Identify which cell holds the provided text, then report its (X, Y) central coordinate. 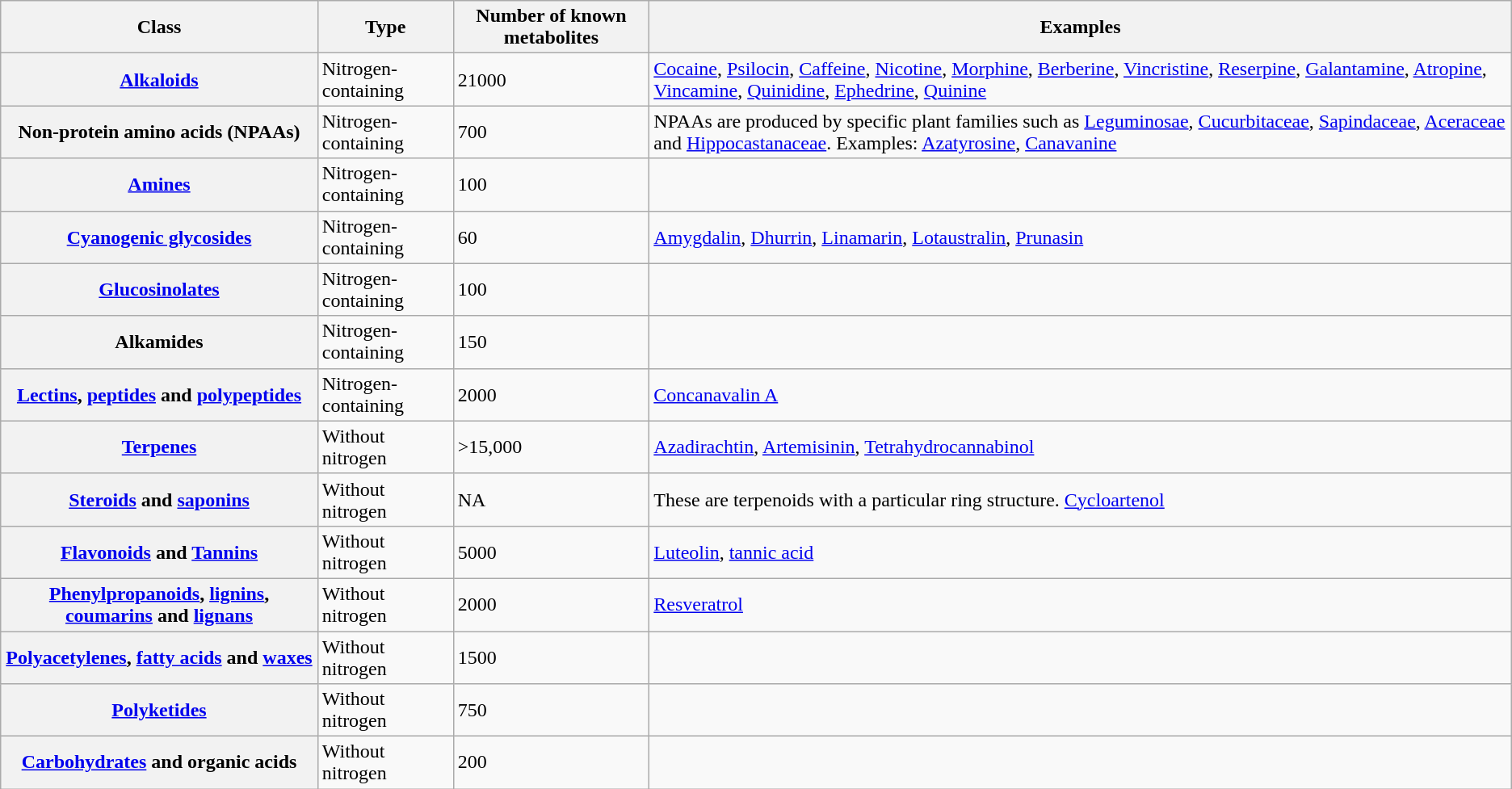
1500 (551, 657)
Lectins, peptides and polypeptides (160, 394)
Examples (1081, 27)
Cyanogenic glycosides (160, 237)
Phenylpropanoids, lignins, coumarins and lignans (160, 604)
Glucosinolates (160, 289)
Terpenes (160, 447)
>15,000 (551, 447)
Type (385, 27)
Polyketides (160, 711)
150 (551, 342)
Polyacetylenes, fatty acids and waxes (160, 657)
Number of known metabolites (551, 27)
21000 (551, 79)
Amygdalin, Dhurrin, Linamarin, Lotaustralin, Prunasin (1081, 237)
Concanavalin A (1081, 394)
Cocaine, Psilocin, Caffeine, Nicotine, Morphine, Berberine, Vincristine, Reserpine, Galantamine, Atropine, Vincamine, Quinidine, Ephedrine, Quinine (1081, 79)
750 (551, 711)
Resveratrol (1081, 604)
Class (160, 27)
200 (551, 762)
Non-protein amino acids (NPAAs) (160, 132)
Alkaloids (160, 79)
700 (551, 132)
5000 (551, 552)
Flavonoids and Tannins (160, 552)
Alkamides (160, 342)
Amines (160, 184)
Azadirachtin, Artemisinin, Tetrahydrocannabinol (1081, 447)
Carbohydrates and organic acids (160, 762)
Luteolin, tannic acid (1081, 552)
NA (551, 499)
These are terpenoids with a particular ring structure. Cycloartenol (1081, 499)
60 (551, 237)
Steroids and saponins (160, 499)
